Scan for the cell matching the given text and deliver its [x, y] coordinate at center. 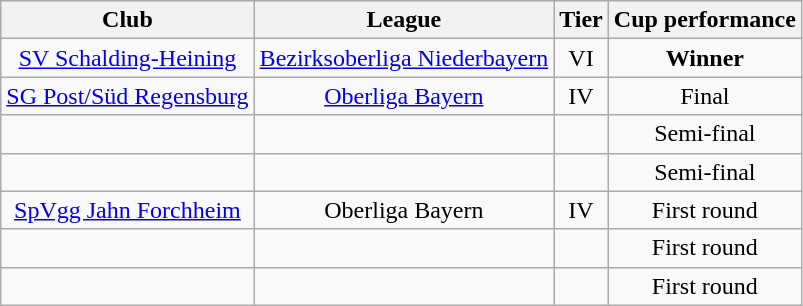
SG Post/Süd Regensburg [128, 96]
Tier [582, 20]
Cup performance [704, 20]
League [404, 20]
SV Schalding-Heining [128, 58]
VI [582, 58]
SpVgg Jahn Forchheim [128, 210]
Winner [704, 58]
Club [128, 20]
Bezirksoberliga Niederbayern [404, 58]
Final [704, 96]
